Capture the cell that displays the provided text and extract its (X, Y) central coordinate. 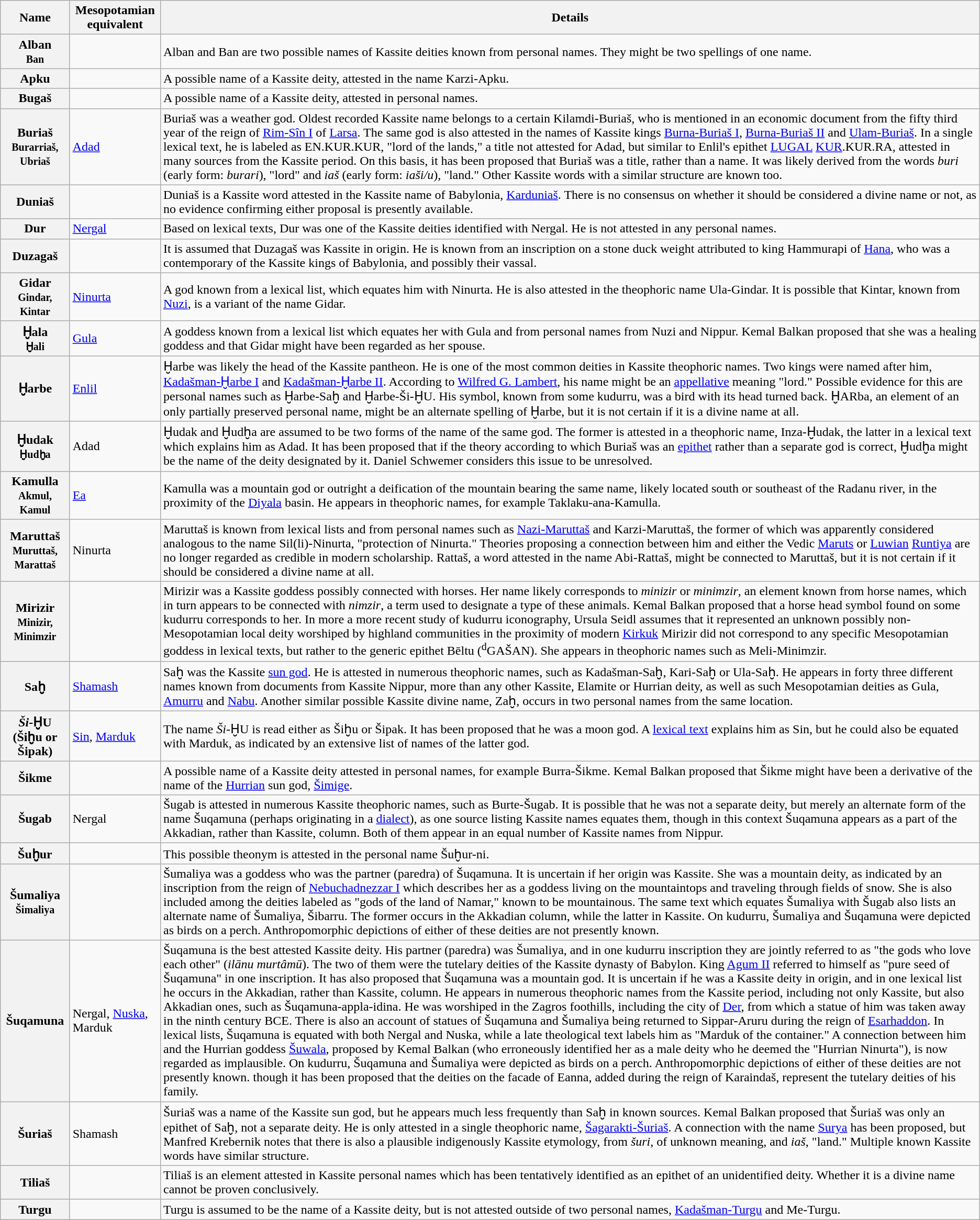
Šumaliya Šimaliya (35, 902)
Šuqamuna (35, 1021)
Ḫudak Ḫudḫa (35, 446)
A possible name of a Kassite deity, attested in the name Karzi-Apku. (570, 79)
This possible theonym is attested in the personal name Šuḫur-ni. (570, 854)
Ḫarbe (35, 388)
Gidar Gindar, Kintar (35, 297)
Buriaš Burarriaš, Ubriaš (35, 147)
Alban and Ban are two possible names of Kassite deities known from personal names. They might be two spellings of one name. (570, 51)
Turgu (35, 1210)
Ea (115, 495)
Mesopotamian equivalent (115, 18)
Dur (35, 229)
Apku (35, 79)
Kamulla Akmul, Kamul (35, 495)
Saḫ (35, 687)
Šikme (35, 778)
ḪalaḪali (35, 338)
A possible name of a Kassite deity, attested in personal names. (570, 98)
Turgu is assumed to be the name of a Kassite deity, but is not attested outside of two personal names, Kadašman-Turgu and Me-Turgu. (570, 1210)
Šugab (35, 819)
Duniaš (35, 202)
Based on lexical texts, Dur was one of the Kassite deities identified with Nergal. He is not attested in any personal names. (570, 229)
Mirizir Minizir, Minimzir (35, 622)
Alban Ban (35, 51)
Tiliaš (35, 1183)
Duzagaš (35, 255)
Enlil (115, 388)
Ši-ḪU (Šiḫu or Šipak) (35, 736)
Name (35, 18)
Details (570, 18)
Gula (115, 338)
Šuriaš (35, 1134)
Sin, Marduk (115, 736)
Šuḫur (35, 854)
Maruttaš Muruttaš, Marattaš (35, 551)
Nergal, Nuska, Marduk (115, 1021)
Bugaš (35, 98)
